From the cell containing the given text, extract its center point as (x, y) coordinate. 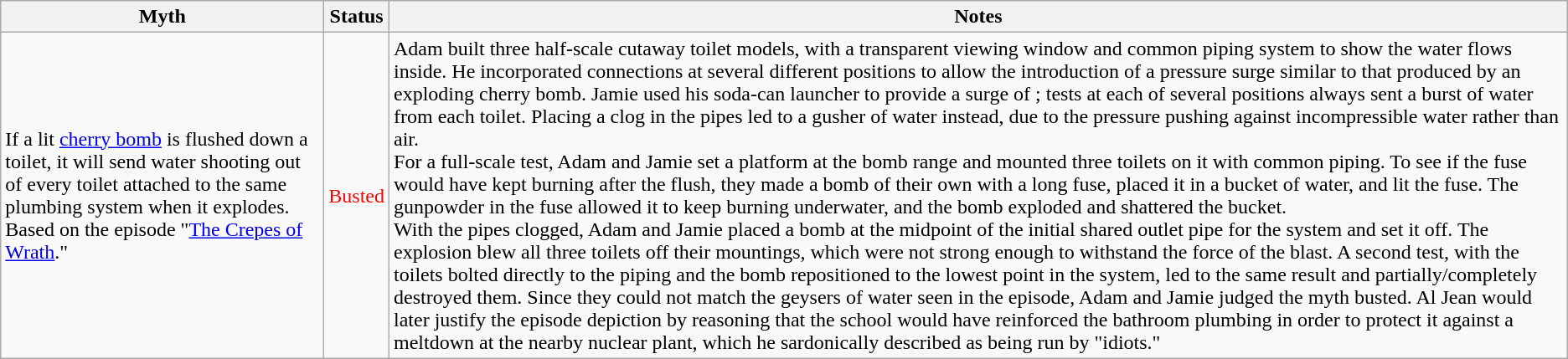
Busted (357, 196)
Notes (978, 17)
Status (357, 17)
Myth (162, 17)
